Determine the [X, Y] coordinate at the center of the cell enclosing the given text.  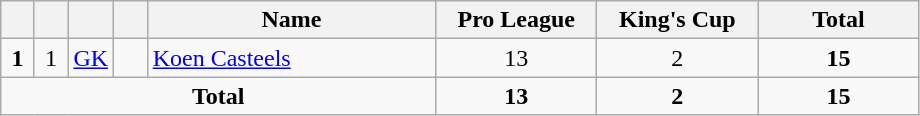
Pro League [516, 20]
Koen Casteels [292, 58]
Name [292, 20]
GK [91, 58]
King's Cup [678, 20]
